Return the [X, Y] coordinate for the center point of the cell that contains the specified text.  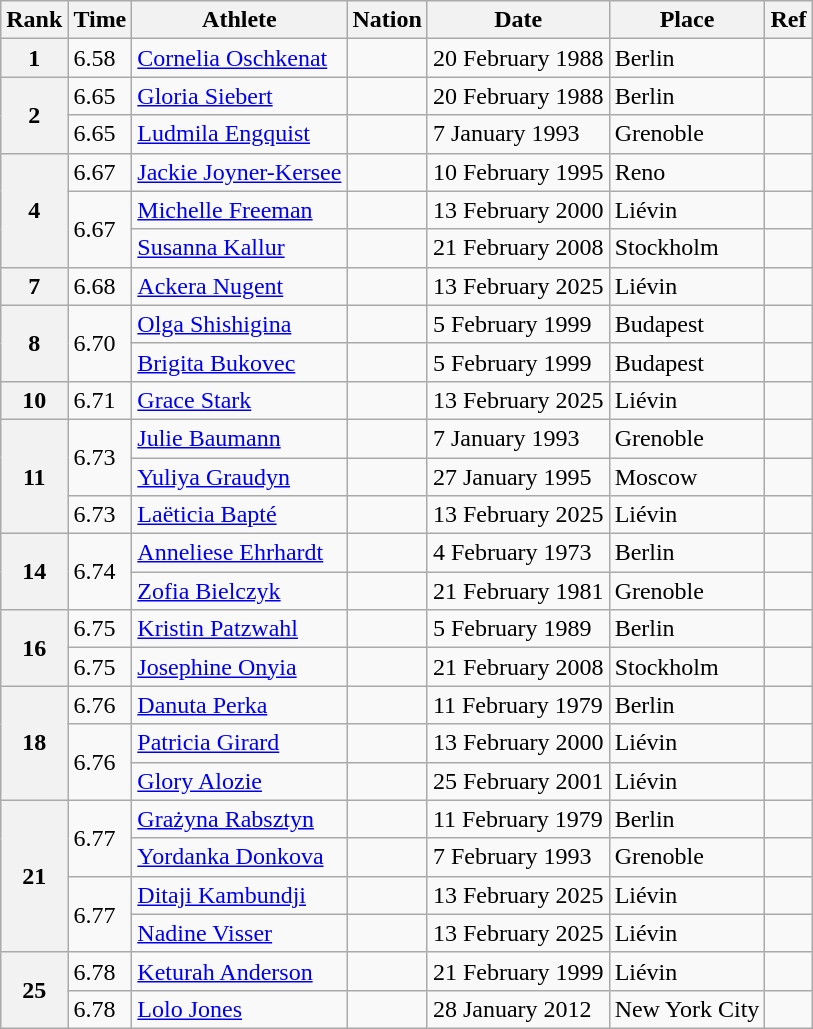
New York City [687, 1009]
Jackie Joyner-Kersee [240, 172]
Cornelia Oschkenat [240, 58]
Glory Alozie [240, 781]
Nadine Visser [240, 933]
6.58 [100, 58]
21 February 1999 [518, 971]
Nation [387, 20]
Zofia Bielczyk [240, 591]
6.71 [100, 400]
Danuta Perka [240, 705]
Grace Stark [240, 400]
4 [34, 210]
8 [34, 343]
Ref [788, 20]
6.74 [100, 572]
Laëticia Bapté [240, 515]
Ackera Nugent [240, 286]
4 February 1973 [518, 553]
Moscow [687, 477]
Michelle Freeman [240, 210]
16 [34, 648]
11 [34, 476]
Patricia Girard [240, 743]
25 February 2001 [518, 781]
1 [34, 58]
Grażyna Rabsztyn [240, 819]
21 [34, 876]
Josephine Onyia [240, 667]
Gloria Siebert [240, 96]
Reno [687, 172]
6.68 [100, 286]
27 January 1995 [518, 477]
18 [34, 743]
Rank [34, 20]
5 February 1989 [518, 629]
6.70 [100, 343]
Ludmila Engquist [240, 134]
14 [34, 572]
Athlete [240, 20]
Place [687, 20]
7 [34, 286]
Time [100, 20]
Brigita Bukovec [240, 362]
Susanna Kallur [240, 248]
Yordanka Donkova [240, 857]
25 [34, 990]
Lolo Jones [240, 1009]
Yuliya Graudyn [240, 477]
2 [34, 115]
Kristin Patzwahl [240, 629]
Date [518, 20]
Ditaji Kambundji [240, 895]
7 February 1993 [518, 857]
21 February 1981 [518, 591]
Keturah Anderson [240, 971]
Anneliese Ehrhardt [240, 553]
10 February 1995 [518, 172]
Olga Shishigina [240, 324]
28 January 2012 [518, 1009]
10 [34, 400]
Julie Baumann [240, 438]
